Scan for the cell matching the given text and deliver its [x, y] coordinate at center. 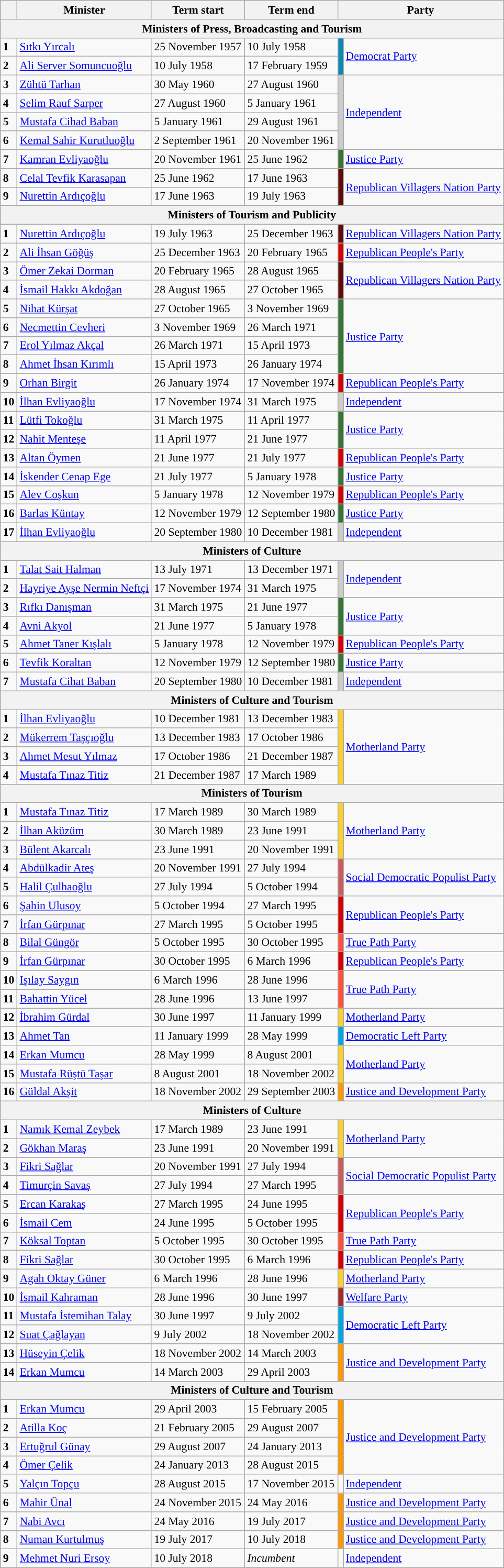
Ömer Çelik [84, 1465]
Erol Yılmaz Akçal [84, 346]
Necmettin Cevheri [84, 327]
29 September 2003 [291, 1092]
Ömer Zekai Dorman [84, 271]
İsmail Kahraman [84, 1297]
Democrat Party [423, 57]
Hayriye Ayşe Nermin Neftçi [84, 589]
Yalçın Topçu [84, 1484]
15 February 2005 [291, 1409]
2 September 1961 [198, 141]
Orhan Birgit [84, 383]
Gökhan Maraş [84, 1148]
Mustafa Rüştü Taşar [84, 1074]
Talat Sait Halman [84, 570]
17 November 2015 [291, 1484]
17 February 1959 [291, 66]
29 August 1961 [291, 122]
13 June 1997 [291, 999]
İsmail Cem [84, 1223]
Ertuğrul Günay [84, 1446]
Ministers of Tourism [252, 793]
Işılay Saygın [84, 980]
Kemal Sahir Kurutluoğlu [84, 141]
Mahir Ünal [84, 1503]
Suat Çağlayan [84, 1335]
Ahmet İhsan Kırımlı [84, 365]
İskender Cenap Ege [84, 477]
Agah Oktay Güner [84, 1279]
İbrahim Gürdal [84, 1018]
Rıfkı Danışman [84, 607]
Numan Kurtulmuş [84, 1540]
Term end [291, 10]
Mustafa Cihad Baban [84, 122]
Ahmet Mesut Yılmaz [84, 756]
Mehmet Nuri Ersoy [84, 1559]
Mustafa Cihat Baban [84, 682]
İsmail Hakkı Akdoğan [84, 290]
Kamran Evliyaoğlu [84, 159]
Atilla Koç [84, 1428]
Güldal Akşit [84, 1092]
Halil Çulhaoğlu [84, 887]
Ali İhsan Göğüş [84, 252]
13 December 1971 [291, 570]
Nihat Kürşat [84, 308]
Sıtkı Yırcalı [84, 47]
Bilal Güngör [84, 943]
Ahmet Tan [84, 1036]
21 February 2005 [198, 1428]
Altan Öymen [84, 458]
Alev Coşkun [84, 495]
Selim Rauf Sarper [84, 103]
Barlas Küntay [84, 514]
Lütfi Tokoğlu [84, 421]
Abdülkadir Ateş [84, 868]
Nahit Menteşe [84, 439]
Bülent Akarcalı [84, 849]
Ercan Karakaş [84, 1204]
Köksal Toptan [84, 1241]
17 [9, 533]
Mustafa İstemihan Talay [84, 1316]
30 May 1960 [198, 85]
Ministers of Press, Broadcasting and Tourism [252, 29]
13 July 1971 [198, 570]
25 November 1957 [198, 47]
Welfare Party [423, 1297]
Party [420, 10]
Term start [198, 10]
Namık Kemal Zeybek [84, 1130]
İlhan Aküzüm [84, 831]
Zühtü Tarhan [84, 85]
Ali Server Somuncuoğlu [84, 66]
Celal Tevfik Karasapan [84, 178]
Hüseyin Çelik [84, 1353]
Incumbent [291, 1559]
Şahin Ulusoy [84, 906]
Bahattin Yücel [84, 999]
Tevfik Koraltan [84, 663]
Ahmet Taner Kışlalı [84, 644]
24 November 2015 [198, 1503]
Mükerrem Taşçıoğlu [84, 738]
Ministers of Tourism and Publicity [252, 215]
Minister [84, 10]
Timurçin Savaş [84, 1186]
Nabi Avcı [84, 1521]
Avni Akyol [84, 626]
